Provide the [x, y] coordinate of the cell's center where the given text is located.  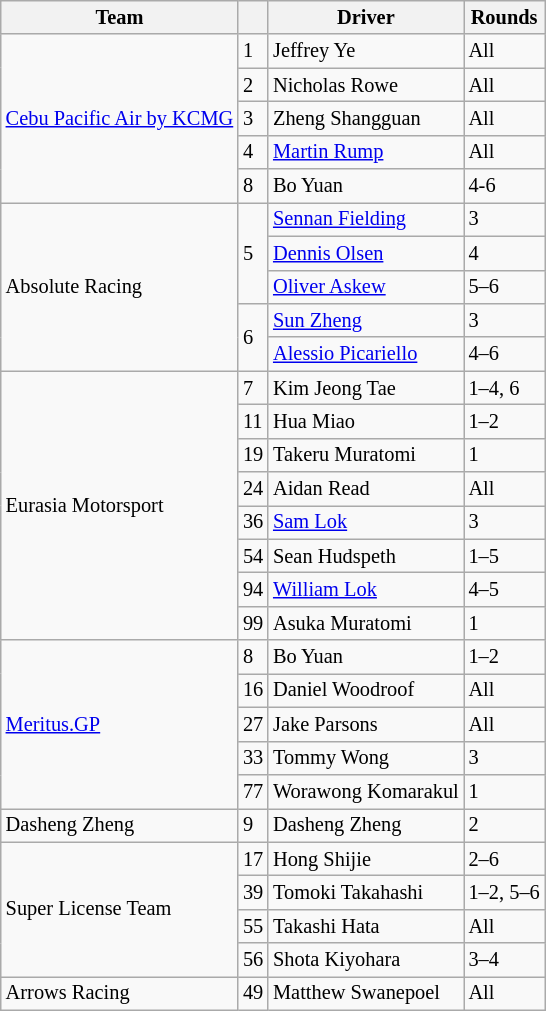
4–5 [504, 589]
Sennan Fielding [366, 219]
Alessio Picariello [366, 354]
Tommy Wong [366, 758]
54 [253, 556]
Jake Parsons [366, 724]
Rounds [504, 17]
5–6 [504, 287]
Asuka Muratomi [366, 623]
Driver [366, 17]
Sun Zheng [366, 320]
Sean Hudspeth [366, 556]
Tomoki Takahashi [366, 892]
56 [253, 960]
Zheng Shangguan [366, 118]
1–2, 5–6 [504, 892]
36 [253, 522]
Eurasia Motorsport [120, 506]
Nicholas Rowe [366, 85]
17 [253, 859]
24 [253, 489]
9 [253, 825]
Takeru Muratomi [366, 455]
Absolute Racing [120, 286]
7 [253, 388]
Martin Rump [366, 152]
5 [253, 252]
Takashi Hata [366, 926]
Kim Jeong Tae [366, 388]
Arrows Racing [120, 993]
55 [253, 926]
3–4 [504, 960]
27 [253, 724]
Oliver Askew [366, 287]
16 [253, 690]
39 [253, 892]
Cebu Pacific Air by KCMG [120, 118]
33 [253, 758]
4–6 [504, 354]
Hong Shijie [366, 859]
Super License Team [120, 910]
Shota Kiyohara [366, 960]
Jeffrey Ye [366, 51]
49 [253, 993]
Meritus.GP [120, 724]
11 [253, 421]
1–4, 6 [504, 388]
99 [253, 623]
4-6 [504, 186]
19 [253, 455]
Matthew Swanepoel [366, 993]
Hua Miao [366, 421]
Aidan Read [366, 489]
77 [253, 791]
Dennis Olsen [366, 253]
94 [253, 589]
2–6 [504, 859]
William Lok [366, 589]
1–5 [504, 556]
Team [120, 17]
Sam Lok [366, 522]
Worawong Komarakul [366, 791]
6 [253, 336]
Daniel Woodroof [366, 690]
